Output the (x, y) coordinate of the center of the cell containing the given text.  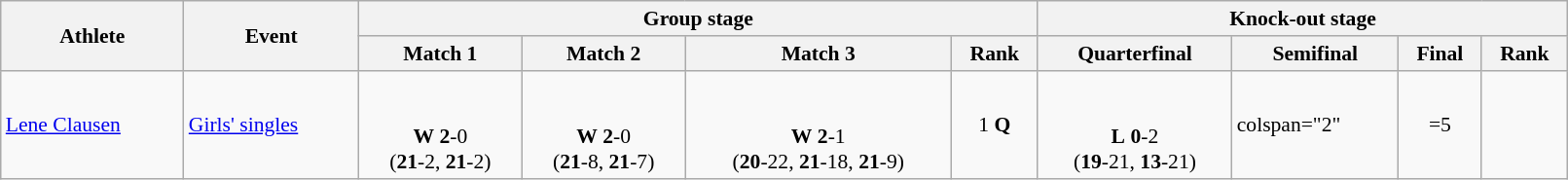
1 Q (995, 125)
colspan="2" (1316, 125)
Semifinal (1316, 54)
=5 (1440, 125)
W 2-0 (21-8, 21-7) (603, 125)
Lene Clausen (92, 125)
Athlete (92, 35)
L 0-2 (19-21, 13-21) (1135, 125)
Knock-out stage (1302, 18)
Match 3 (818, 54)
Quarterfinal (1135, 54)
Final (1440, 54)
W 2-1 (20-22, 21-18, 21-9) (818, 125)
W 2-0 (21-2, 21-2) (440, 125)
Match 2 (603, 54)
Match 1 (440, 54)
Group stage (698, 18)
Girls' singles (272, 125)
Event (272, 35)
